Detect which cell encompasses the target text, then output its (X, Y) center coordinate. 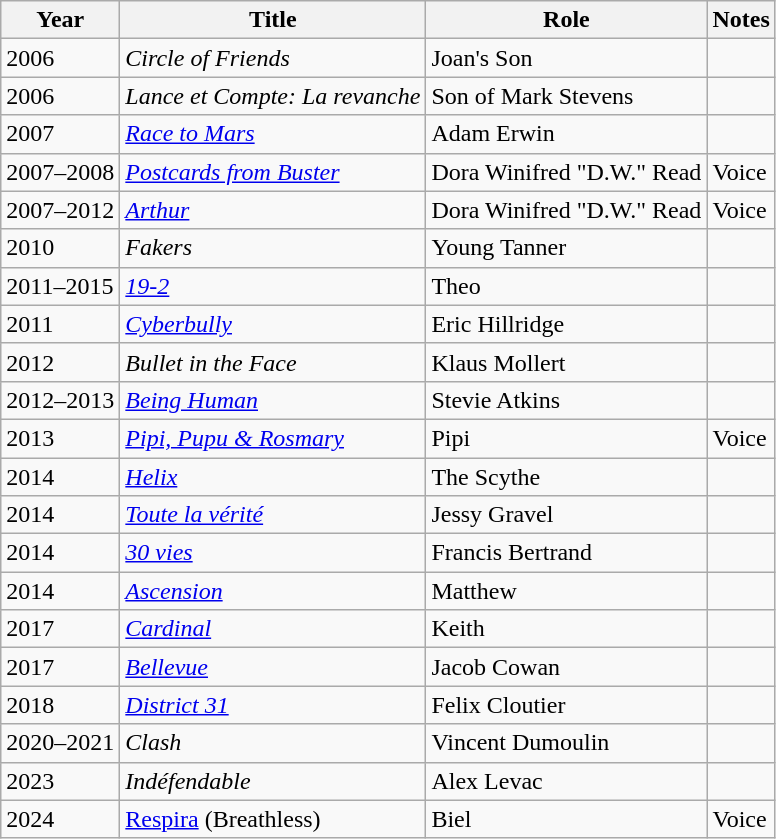
District 31 (273, 705)
30 vies (273, 553)
Notes (741, 20)
Keith (566, 629)
Eric Hillridge (566, 324)
Clash (273, 743)
Title (273, 20)
2023 (60, 781)
Being Human (273, 400)
Klaus Mollert (566, 362)
Indéfendable (273, 781)
Stevie Atkins (566, 400)
Helix (273, 477)
Respira (Breathless) (273, 819)
Jessy Gravel (566, 515)
2010 (60, 248)
Pipi (566, 438)
Cardinal (273, 629)
Bullet in the Face (273, 362)
Biel (566, 819)
2007–2012 (60, 210)
Year (60, 20)
2011–2015 (60, 286)
Young Tanner (566, 248)
Felix Cloutier (566, 705)
Bellevue (273, 667)
2020–2021 (60, 743)
Role (566, 20)
Theo (566, 286)
2018 (60, 705)
Cyberbully (273, 324)
19-2 (273, 286)
Vincent Dumoulin (566, 743)
Matthew (566, 591)
Alex Levac (566, 781)
Race to Mars (273, 134)
2013 (60, 438)
2012–2013 (60, 400)
Joan's Son (566, 58)
The Scythe (566, 477)
Fakers (273, 248)
Jacob Cowan (566, 667)
Son of Mark Stevens (566, 96)
Lance et Compte: La revanche (273, 96)
Postcards from Buster (273, 172)
Toute la vérité (273, 515)
2011 (60, 324)
Circle of Friends (273, 58)
2007–2008 (60, 172)
Pipi, Pupu & Rosmary (273, 438)
2012 (60, 362)
Francis Bertrand (566, 553)
2024 (60, 819)
Adam Erwin (566, 134)
Arthur (273, 210)
2007 (60, 134)
Ascension (273, 591)
